Provide the [x, y] coordinate of the cell's center where the given text is located.  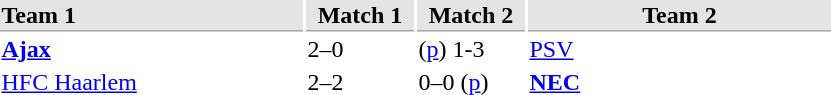
Team 1 [152, 16]
Match 1 [360, 16]
2–0 [360, 49]
PSV [680, 49]
(p) 1-3 [471, 49]
Team 2 [680, 16]
Ajax [152, 49]
Match 2 [471, 16]
